Detect which cell encompasses the target text, then output its (X, Y) center coordinate. 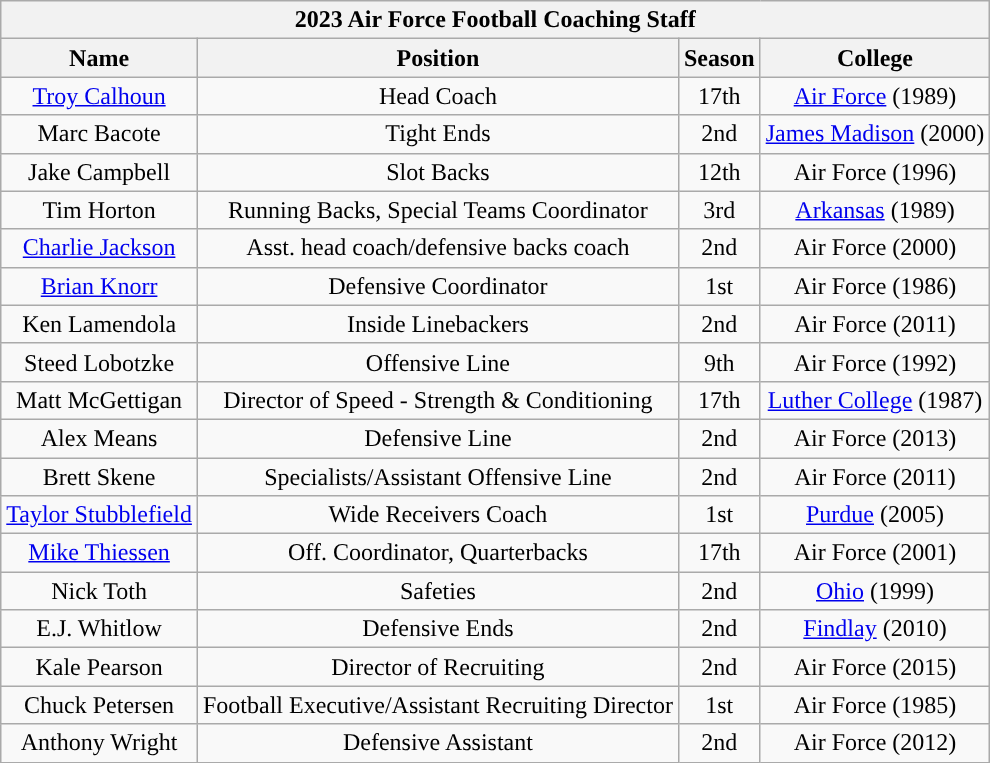
Matt McGettigan (100, 400)
Steed Lobotzke (100, 362)
Football Executive/Assistant Recruiting Director (438, 705)
Season (719, 58)
Defensive Ends (438, 629)
Air Force (2012) (875, 743)
Safeties (438, 591)
Director of Speed - Strength & Conditioning (438, 400)
Jake Campbell (100, 172)
2023 Air Force Football Coaching Staff (496, 20)
Asst. head coach/defensive backs coach (438, 248)
Slot Backs (438, 172)
Charlie Jackson (100, 248)
Air Force (2015) (875, 667)
Kale Pearson (100, 667)
College (875, 58)
Marc Bacote (100, 134)
Air Force (2001) (875, 553)
Alex Means (100, 438)
Offensive Line (438, 362)
Tim Horton (100, 210)
Air Force (1996) (875, 172)
E.J. Whitlow (100, 629)
Wide Receivers Coach (438, 515)
Defensive Assistant (438, 743)
Troy Calhoun (100, 96)
Mike Thiessen (100, 553)
Air Force (2000) (875, 248)
Running Backs, Special Teams Coordinator (438, 210)
Brian Knorr (100, 286)
Director of Recruiting (438, 667)
Air Force (1985) (875, 705)
Defensive Line (438, 438)
3rd (719, 210)
9th (719, 362)
Luther College (1987) (875, 400)
James Madison (2000) (875, 134)
Ohio (1999) (875, 591)
Nick Toth (100, 591)
Chuck Petersen (100, 705)
Ken Lamendola (100, 324)
Air Force (1989) (875, 96)
Taylor Stubblefield (100, 515)
Air Force (2013) (875, 438)
Head Coach (438, 96)
Air Force (1992) (875, 362)
Specialists/Assistant Offensive Line (438, 477)
Brett Skene (100, 477)
Off. Coordinator, Quarterbacks (438, 553)
Tight Ends (438, 134)
Defensive Coordinator (438, 286)
Air Force (1986) (875, 286)
Inside Linebackers (438, 324)
Purdue (2005) (875, 515)
Arkansas (1989) (875, 210)
12th (719, 172)
Anthony Wright (100, 743)
Findlay (2010) (875, 629)
Position (438, 58)
Name (100, 58)
